Pinpoint the cell where the given text exists, returning its [X, Y] midpoint coordinate. 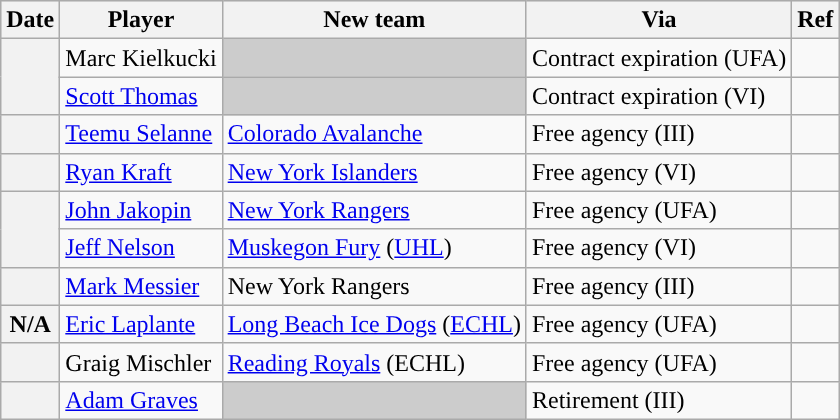
Contract expiration (UFA) [658, 58]
John Jakopin [141, 210]
Ryan Kraft [141, 172]
Jeff Nelson [141, 248]
Scott Thomas [141, 96]
N/A [30, 324]
Eric Laplante [141, 324]
Colorado Avalanche [374, 134]
Marc Kielkucki [141, 58]
New York Islanders [374, 172]
Long Beach Ice Dogs (ECHL) [374, 324]
Via [658, 20]
Reading Royals (ECHL) [374, 362]
Graig Mischler [141, 362]
Mark Messier [141, 286]
Adam Graves [141, 400]
Date [30, 20]
Player [141, 20]
Teemu Selanne [141, 134]
Contract expiration (VI) [658, 96]
Muskegon Fury (UHL) [374, 248]
New team [374, 20]
Ref [816, 20]
Retirement (III) [658, 400]
